Search for the cell housing the specified text and yield its [x, y] center coordinate. 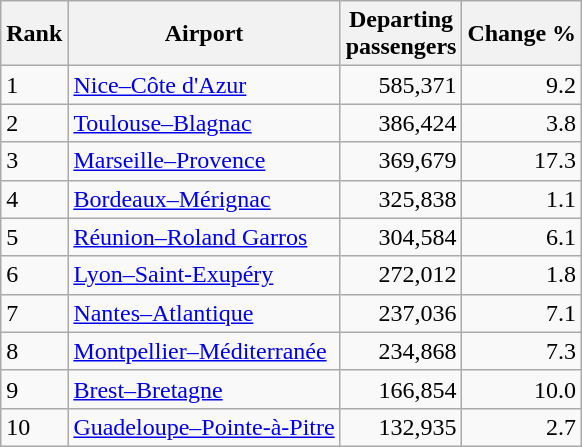
386,424 [401, 123]
Nantes–Atlantique [204, 313]
Departingpassengers [401, 34]
3.8 [522, 123]
325,838 [401, 199]
585,371 [401, 85]
2 [34, 123]
10.0 [522, 389]
10 [34, 427]
Bordeaux–Mérignac [204, 199]
7.3 [522, 351]
7.1 [522, 313]
Réunion–Roland Garros [204, 237]
Toulouse–Blagnac [204, 123]
Airport [204, 34]
5 [34, 237]
4 [34, 199]
Montpellier–Méditerranée [204, 351]
9.2 [522, 85]
2.7 [522, 427]
Rank [34, 34]
Guadeloupe–Pointe-à-Pitre [204, 427]
237,036 [401, 313]
369,679 [401, 161]
Brest–Bretagne [204, 389]
132,935 [401, 427]
166,854 [401, 389]
17.3 [522, 161]
234,868 [401, 351]
1.8 [522, 275]
Nice–Côte d'Azur [204, 85]
272,012 [401, 275]
6.1 [522, 237]
1 [34, 85]
7 [34, 313]
304,584 [401, 237]
Marseille–Provence [204, 161]
6 [34, 275]
Change % [522, 34]
8 [34, 351]
Lyon–Saint-Exupéry [204, 275]
9 [34, 389]
3 [34, 161]
1.1 [522, 199]
